Pinpoint the cell where the given text exists, returning its [x, y] midpoint coordinate. 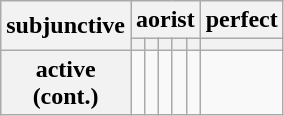
subjunctive [66, 26]
active(cont.) [66, 82]
perfect [242, 20]
aorist [165, 20]
